Identify which cell holds the provided text, then report its (x, y) central coordinate. 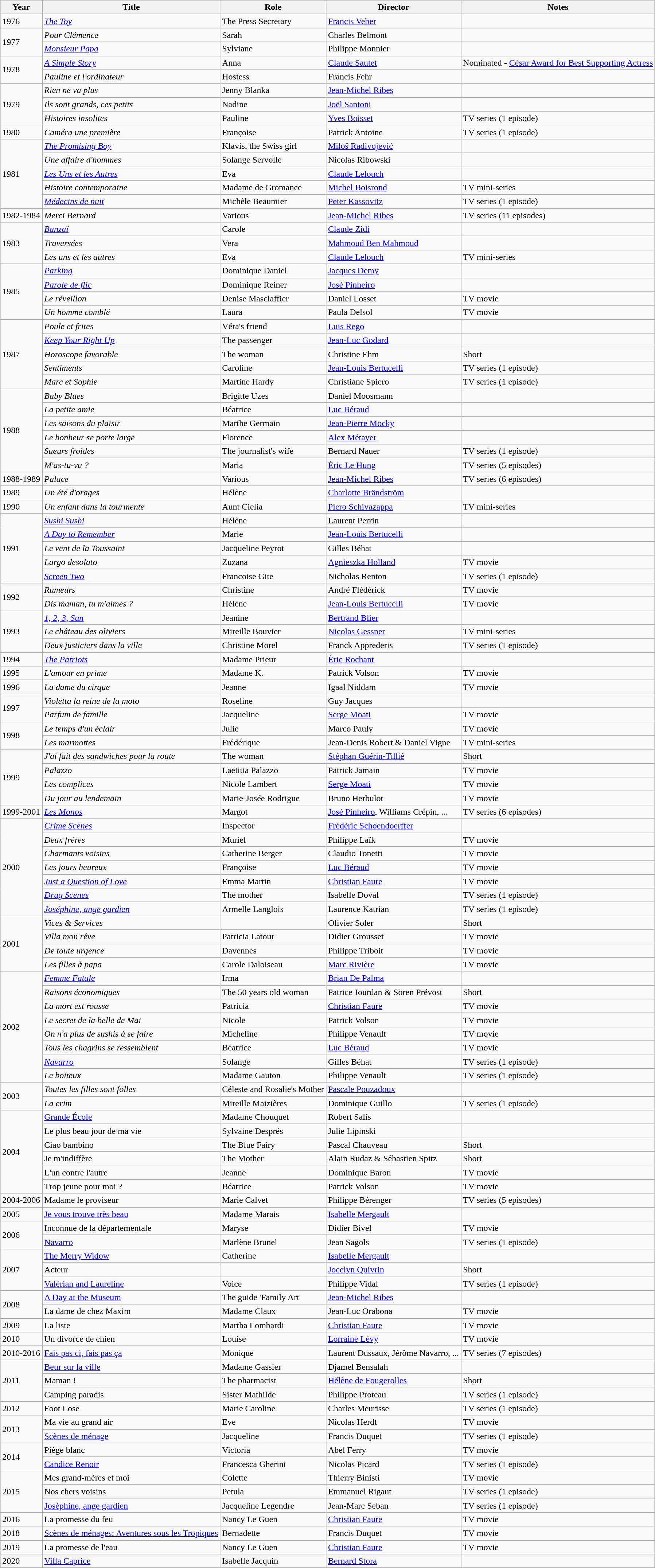
Pauline et l'ordinateur (131, 77)
Le vent de la Toussaint (131, 548)
Une affaire d'hommes (131, 160)
Carole (273, 229)
Véra's friend (273, 326)
L'un contre l'autre (131, 1173)
Sarah (273, 35)
La promesse de l'eau (131, 1547)
Camping paradis (131, 1395)
Patricia (273, 1006)
Fais pas ci, fais pas ça (131, 1353)
Les Monos (131, 812)
2014 (21, 1457)
Ils sont grands, ces petits (131, 104)
Sister Mathilde (273, 1395)
Francesca Gherini (273, 1464)
Laurence Katrian (393, 909)
Vera (273, 243)
José Pinheiro, Williams Crépin, ... (393, 812)
La promesse du feu (131, 1520)
Mireille Bouvier (273, 632)
Médecins de nuit (131, 202)
1997 (21, 708)
Peter Kassovitz (393, 202)
Rumeurs (131, 590)
Marc et Sophie (131, 382)
Jean-Marc Seban (393, 1506)
Frédéric Schoendoerffer (393, 826)
Djamel Bensalah (393, 1367)
1, 2, 3, Sun (131, 618)
1993 (21, 632)
Caroline (273, 368)
Igaal Niddam (393, 687)
Francoise Gite (273, 576)
Un divorce de chien (131, 1339)
Drug Scenes (131, 895)
La dame du cirque (131, 687)
Le réveillon (131, 299)
Maman ! (131, 1381)
2020 (21, 1561)
Un été d'orages (131, 493)
1978 (21, 70)
Klavis, the Swiss girl (273, 146)
2013 (21, 1429)
Dis maman, tu m'aimes ? (131, 604)
2011 (21, 1381)
Nicolas Picard (393, 1464)
Jacqueline Legendre (273, 1506)
Alain Rudaz & Sébastien Spitz (393, 1159)
Philippe Bérenger (393, 1200)
Vices & Services (131, 923)
Madame le proviseur (131, 1200)
Hélène de Fougerolles (393, 1381)
Céleste and Rosalie's Mother (273, 1089)
Isabelle Jacquin (273, 1561)
The passenger (273, 340)
Acteur (131, 1269)
The Promising Boy (131, 146)
Jean-Pierre Mocky (393, 424)
Madame Marais (273, 1214)
Le plus beau jour de ma vie (131, 1131)
Du jour au lendemain (131, 798)
Notes (558, 7)
Robert Salis (393, 1117)
Denise Masclaffier (273, 299)
Inconnue de la départementale (131, 1228)
2006 (21, 1235)
Petula (273, 1491)
The Merry Widow (131, 1256)
Hostess (273, 77)
Les filles à papa (131, 964)
Marlène Brunel (273, 1242)
La mort est rousse (131, 1006)
Baby Blues (131, 395)
2010-2016 (21, 1353)
1994 (21, 659)
1998 (21, 736)
Paula Delsol (393, 312)
Éric Rochant (393, 659)
Les jours heureux (131, 867)
Michel Boisrond (393, 188)
1999 (21, 777)
Femme Fatale (131, 978)
Julie Lipinski (393, 1131)
Jean Sagols (393, 1242)
Laura (273, 312)
Foot Lose (131, 1408)
Yves Boisset (393, 118)
Deux justiciers dans la ville (131, 645)
Catherine Berger (273, 854)
Je vous trouve très beau (131, 1214)
Jacqueline Peyrot (273, 548)
Poule et frites (131, 326)
José Pinheiro (393, 285)
Irma (273, 978)
Nos chers voisins (131, 1491)
Ciao bambino (131, 1145)
Pascale Pouzadoux (393, 1089)
Trop jeune pour moi ? (131, 1186)
Armelle Langlois (273, 909)
Raisons économiques (131, 992)
Roseline (273, 701)
1977 (21, 42)
1985 (21, 292)
1976 (21, 21)
Les Uns et les Autres (131, 174)
M'as-tu-vu ? (131, 465)
The Mother (273, 1159)
A Day at the Museum (131, 1298)
Villa Caprice (131, 1561)
The guide 'Family Art' (273, 1298)
Villa mon rêve (131, 937)
Nicholas Renton (393, 576)
Zuzana (273, 562)
On n'a plus de sushis à se faire (131, 1034)
Isabelle Doval (393, 895)
Dominique Guillo (393, 1103)
Je m'indiffère (131, 1159)
Patrick Antoine (393, 132)
2018 (21, 1533)
Frédérique (273, 742)
Monsieur Papa (131, 49)
Role (273, 7)
1995 (21, 673)
Eve (273, 1422)
1988 (21, 430)
2009 (21, 1325)
Bertrand Blier (393, 618)
2004-2006 (21, 1200)
1980 (21, 132)
The mother (273, 895)
Valérian and Laureline (131, 1283)
Christine (273, 590)
1996 (21, 687)
TV series (7 episodes) (558, 1353)
Marie (273, 534)
Crime Scenes (131, 826)
The pharmacist (273, 1381)
Laurent Dussaux, Jérôme Navarro, ... (393, 1353)
Les saisons du plaisir (131, 424)
Louise (273, 1339)
Claude Zidi (393, 229)
Jean-Luc Godard (393, 340)
2019 (21, 1547)
2000 (21, 867)
Violetta la reine de la moto (131, 701)
Deux frères (131, 839)
Grande École (131, 1117)
Year (21, 7)
Jean-Denis Robert & Daniel Vigne (393, 742)
De toute urgence (131, 951)
La dame de chez Maxim (131, 1311)
Nicole (273, 1020)
Bruno Herbulot (393, 798)
Daniel Moosmann (393, 395)
Mahmoud Ben Mahmoud (393, 243)
Carole Daloiseau (273, 964)
Nicolas Herdt (393, 1422)
Les uns et les autres (131, 257)
Philippe Triboit (393, 951)
2005 (21, 1214)
Le bonheur se porte large (131, 437)
Jocelyn Quivrin (393, 1269)
The Blue Fairy (273, 1145)
Director (393, 7)
Parking (131, 271)
Parole de flic (131, 285)
Olivier Soler (393, 923)
Laetitia Palazzo (273, 770)
Francis Fehr (393, 77)
Julie (273, 729)
Didier Bivel (393, 1228)
Banzaï (131, 229)
1982-1984 (21, 215)
Mes grand-mères et moi (131, 1478)
A Simple Story (131, 63)
Éric Le Hung (393, 465)
Palazzo (131, 770)
Mireille Maizières (273, 1103)
Rien ne va plus (131, 90)
1992 (21, 597)
Christine Morel (273, 645)
Candice Renoir (131, 1464)
Dominique Baron (393, 1173)
Marie Caroline (273, 1408)
Pauline (273, 118)
Philippe Proteau (393, 1395)
Un enfant dans la tourmente (131, 507)
Madame K. (273, 673)
Micheline (273, 1034)
Histoires insolites (131, 118)
2001 (21, 944)
Pour Clémence (131, 35)
Nicole Lambert (273, 784)
Franck Apprederis (393, 645)
Solange Servolle (273, 160)
Scènes de ménage (131, 1436)
Histoire contemporaine (131, 188)
Muriel (273, 839)
Stéphan Guérin-Tillié (393, 756)
Laurent Perrin (393, 520)
Merci Bernard (131, 215)
Marc Rivière (393, 964)
Traversées (131, 243)
Philippe Vidal (393, 1283)
Margot (273, 812)
Miloš Radivojević (393, 146)
Alex Métayer (393, 437)
Un homme comblé (131, 312)
Philippe Monnier (393, 49)
La crim (131, 1103)
1988-1989 (21, 479)
TV series (11 episodes) (558, 215)
1981 (21, 173)
Emmanuel Rigaut (393, 1491)
Pascal Chauveau (393, 1145)
Patrice Jourdan & Sören Prévost (393, 992)
Michèle Beaumier (273, 202)
Largo desolato (131, 562)
Dominique Reiner (273, 285)
Colette (273, 1478)
2002 (21, 1027)
1983 (21, 243)
The journalist's wife (273, 451)
Jean-Luc Orabona (393, 1311)
Le secret de la belle de Mai (131, 1020)
Bernard Nauer (393, 451)
Patrick Jamain (393, 770)
Ma vie au grand air (131, 1422)
Just a Question of Love (131, 881)
A Day to Remember (131, 534)
Aunt Cielia (273, 507)
Les marmottes (131, 742)
Agnieszka Holland (393, 562)
2007 (21, 1269)
Sylviane (273, 49)
Madame Prieur (273, 659)
Charles Meurisse (393, 1408)
Brian De Palma (393, 978)
The Toy (131, 21)
L'amour en prime (131, 673)
2012 (21, 1408)
Les complices (131, 784)
Bernard Stora (393, 1561)
La petite amie (131, 410)
1979 (21, 104)
Nadine (273, 104)
Emma Martin (273, 881)
2004 (21, 1152)
Charmants voisins (131, 854)
Marie-Josée Rodrigue (273, 798)
Abel Ferry (393, 1450)
2015 (21, 1491)
Piero Schivazappa (393, 507)
Scènes de ménages: Aventures sous les Tropiques (131, 1533)
Solange (273, 1062)
Keep Your Right Up (131, 340)
2008 (21, 1304)
Anna (273, 63)
Florence (273, 437)
Parfum de famille (131, 715)
Screen Two (131, 576)
Joël Santoni (393, 104)
1999-2001 (21, 812)
Philippe Laïk (393, 839)
Sylvaine Després (273, 1131)
Jacques Demy (393, 271)
Marthe Germain (273, 424)
Nicolas Ribowski (393, 160)
1990 (21, 507)
Sentiments (131, 368)
Thierry Binisti (393, 1478)
Luis Rego (393, 326)
Brigitte Uzes (273, 395)
J'ai fait des sandwiches pour la route (131, 756)
Marie Calvet (273, 1200)
2003 (21, 1096)
Title (131, 7)
Madame Claux (273, 1311)
Dominique Daniel (273, 271)
Daniel Losset (393, 299)
Sueurs froides (131, 451)
Claudio Tonetti (393, 854)
Guy Jacques (393, 701)
André Flédérick (393, 590)
1987 (21, 354)
La liste (131, 1325)
Madame de Gromance (273, 188)
Sushi Sushi (131, 520)
Bernadette (273, 1533)
Toutes les filles sont folles (131, 1089)
Le château des oliviers (131, 632)
Jenny Blanka (273, 90)
1991 (21, 548)
Charlotte Brändström (393, 493)
Caméra une première (131, 132)
Monique (273, 1353)
Beur sur la ville (131, 1367)
The Press Secretary (273, 21)
Horoscope favorable (131, 354)
Martine Hardy (273, 382)
The Patriots (131, 659)
Tous les chagrins se ressemblent (131, 1048)
Nicolas Gessner (393, 632)
Christine Ehm (393, 354)
1989 (21, 493)
Madame Gauton (273, 1076)
Patricia Latour (273, 937)
Didier Grousset (393, 937)
The 50 years old woman (273, 992)
Davennes (273, 951)
Madame Chouquet (273, 1117)
Jeanine (273, 618)
Charles Belmont (393, 35)
Voice (273, 1283)
Catherine (273, 1256)
2016 (21, 1520)
Francis Veber (393, 21)
Claude Sautet (393, 63)
Victoria (273, 1450)
Maryse (273, 1228)
Inspector (273, 826)
Martha Lombardi (273, 1325)
Lorraine Lévy (393, 1339)
Christiane Spiero (393, 382)
Madame Gassier (273, 1367)
Palace (131, 479)
Maria (273, 465)
Nominated - César Award for Best Supporting Actress (558, 63)
Marco Pauly (393, 729)
2010 (21, 1339)
Piège blanc (131, 1450)
Le temps d'un éclair (131, 729)
Le boiteux (131, 1076)
